Identify which cell holds the provided text, then report its (X, Y) central coordinate. 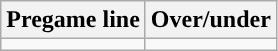
Pregame line (74, 20)
Over/under (210, 20)
